Output the (x, y) coordinate of the center of the cell containing the given text.  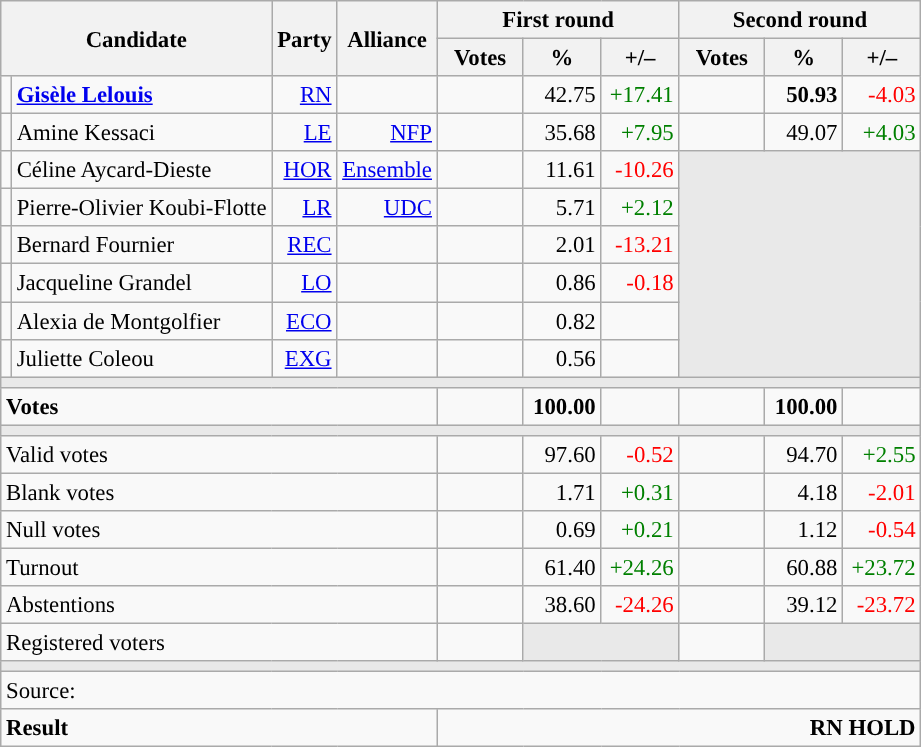
-10.26 (640, 170)
EXG (304, 358)
Valid votes (220, 455)
Registered voters (220, 643)
Pierre-Olivier Koubi-Flotte (142, 208)
LR (304, 208)
Result (220, 728)
+17.41 (640, 95)
Amine Kessaci (142, 133)
49.07 (804, 133)
1.12 (804, 530)
4.18 (804, 492)
0.82 (562, 321)
NFP (387, 133)
RN (304, 95)
Jacqueline Grandel (142, 283)
-24.26 (640, 605)
-0.52 (640, 455)
2.01 (562, 245)
Blank votes (220, 492)
-23.72 (882, 605)
38.60 (562, 605)
-0.54 (882, 530)
Céline Aycard-Dieste (142, 170)
Alliance (387, 38)
35.68 (562, 133)
+2.12 (640, 208)
97.60 (562, 455)
+0.21 (640, 530)
50.93 (804, 95)
ECO (304, 321)
5.71 (562, 208)
-4.03 (882, 95)
+2.55 (882, 455)
LO (304, 283)
LE (304, 133)
-0.18 (640, 283)
+4.03 (882, 133)
Abstentions (220, 605)
Juliette Coleou (142, 358)
Bernard Fournier (142, 245)
Candidate (136, 38)
Ensemble (387, 170)
Second round (800, 20)
0.69 (562, 530)
+0.31 (640, 492)
42.75 (562, 95)
Party (304, 38)
+23.72 (882, 567)
Source: (461, 691)
UDC (387, 208)
1.71 (562, 492)
+24.26 (640, 567)
61.40 (562, 567)
-2.01 (882, 492)
39.12 (804, 605)
60.88 (804, 567)
94.70 (804, 455)
Alexia de Montgolfier (142, 321)
Gisèle Lelouis (142, 95)
+7.95 (640, 133)
HOR (304, 170)
11.61 (562, 170)
-13.21 (640, 245)
RN HOLD (679, 728)
Turnout (220, 567)
0.86 (562, 283)
First round (558, 20)
REC (304, 245)
Null votes (220, 530)
0.56 (562, 358)
